Search for the cell housing the specified text and yield its [x, y] center coordinate. 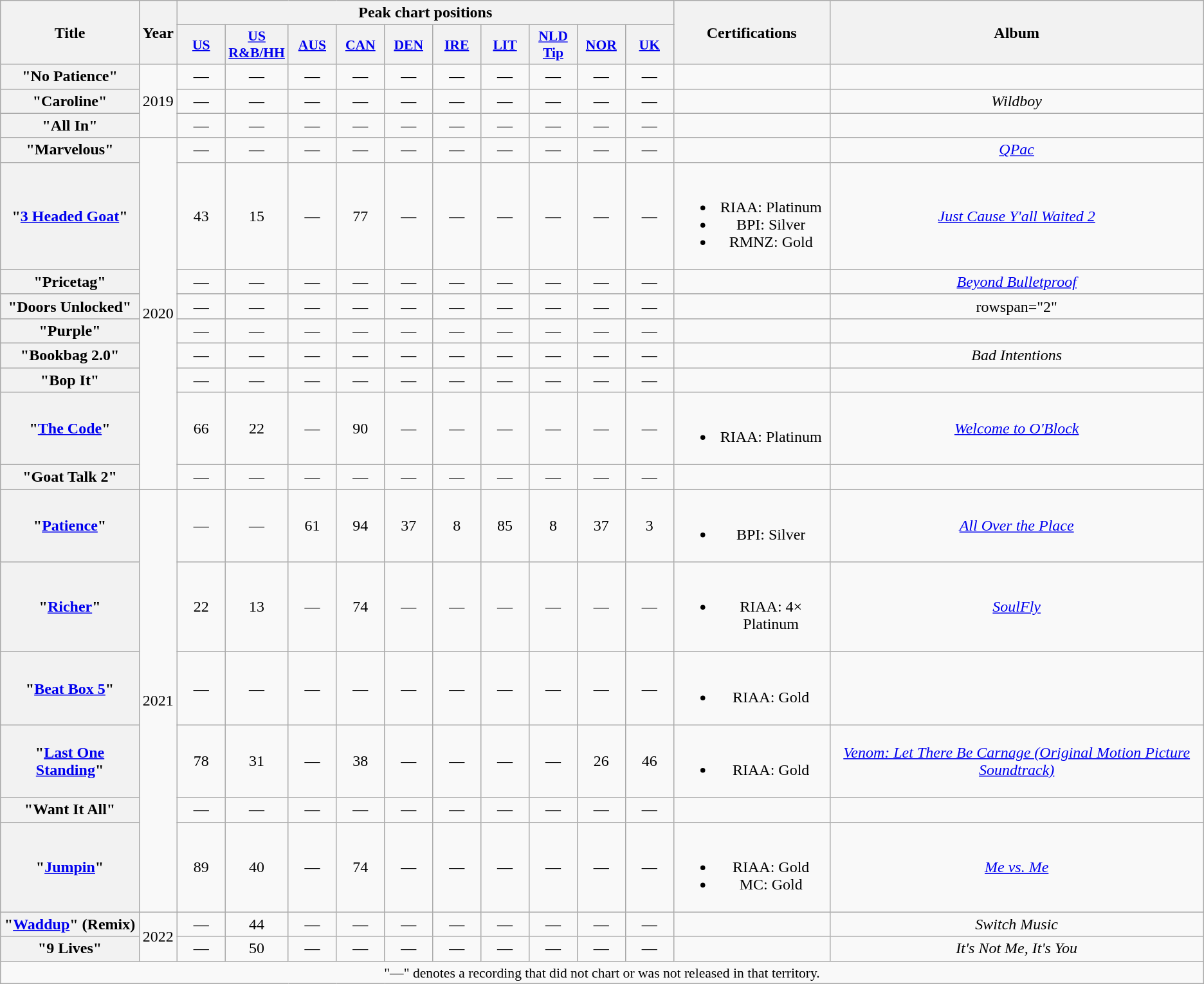
"Doors Unlocked" [70, 306]
All Over the Place [1016, 526]
85 [506, 526]
"Waddup" (Remix) [70, 924]
90 [360, 428]
Switch Music [1016, 924]
"Marvelous" [70, 150]
Peak chart positions [425, 13]
"Purple" [70, 331]
"The Code" [70, 428]
"Bop It" [70, 380]
"Richer" [70, 607]
RIAA: PlatinumBPI: SilverRMNZ: Gold [751, 216]
78 [201, 761]
"Beat Box 5" [70, 688]
"Goat Talk 2" [70, 477]
QPac [1016, 150]
40 [257, 867]
Beyond Bulletproof [1016, 282]
NOR [601, 45]
66 [201, 428]
"Caroline" [70, 101]
13 [257, 607]
RIAA: GoldMC: Gold [751, 867]
38 [360, 761]
DEN [409, 45]
"Want It All" [70, 810]
"Bookbag 2.0" [70, 355]
94 [360, 526]
"Patience" [70, 526]
"9 Lives" [70, 949]
46 [650, 761]
Certifications [751, 32]
Wildboy [1016, 101]
RIAA: Platinum [751, 428]
Title [70, 32]
"—" denotes a recording that did not chart or was not released in that territory. [602, 972]
It's Not Me, It's You [1016, 949]
rowspan="2" [1016, 306]
Venom: Let There Be Carnage (Original Motion Picture Soundtrack) [1016, 761]
Year [158, 32]
BPI: Silver [751, 526]
Album [1016, 32]
61 [313, 526]
2022 [158, 936]
"Pricetag" [70, 282]
26 [601, 761]
2021 [158, 701]
RIAA: 4× Platinum [751, 607]
Welcome to O'Block [1016, 428]
3 [650, 526]
2019 [158, 101]
"No Patience" [70, 77]
NLDTip [553, 45]
Just Cause Y'all Waited 2 [1016, 216]
31 [257, 761]
"All In" [70, 125]
SoulFly [1016, 607]
UK [650, 45]
2020 [158, 314]
"3 Headed Goat" [70, 216]
IRE [457, 45]
LIT [506, 45]
Bad Intentions [1016, 355]
USR&B/HH [257, 45]
US [201, 45]
89 [201, 867]
CAN [360, 45]
AUS [313, 45]
77 [360, 216]
50 [257, 949]
"Jumpin" [70, 867]
43 [201, 216]
44 [257, 924]
"Last One Standing" [70, 761]
15 [257, 216]
Me vs. Me [1016, 867]
